For the text-containing cell, return its midpoint in (X, Y) coordinate format. 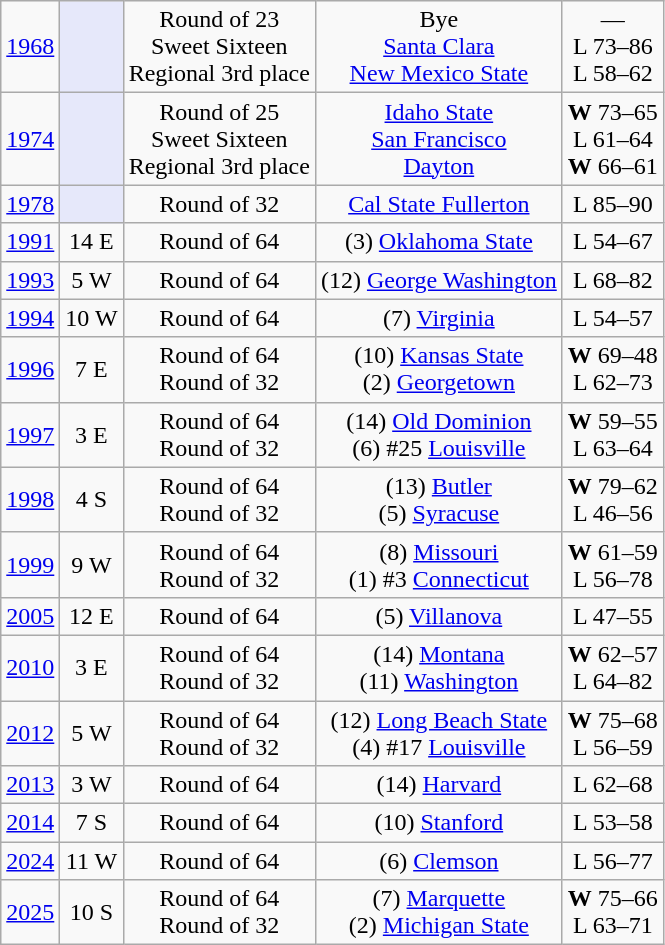
9 W (92, 564)
3 W (92, 785)
11 W (92, 861)
W 75–66L 63–71 (612, 912)
2013 (30, 785)
1999 (30, 564)
W 61–59L 56–78 (612, 564)
1997 (30, 434)
L 85–90 (612, 204)
W 59–55L 63–64 (612, 434)
L 56–77 (612, 861)
Round of 32 (219, 204)
(5) Villanova (438, 616)
(10) Kansas State(2) Georgetown (438, 370)
10 S (92, 912)
(10) Stanford (438, 823)
Round of 23Sweet SixteenRegional 3rd place (219, 47)
14 E (92, 242)
(12) George Washington (438, 280)
1968 (30, 47)
L 68–82 (612, 280)
2024 (30, 861)
12 E (92, 616)
W 79–62L 46–56 (612, 500)
Round of 25Sweet SixteenRegional 3rd place (219, 139)
(13) Butler(5) Syracuse (438, 500)
W 62–57L 64–82 (612, 668)
10 W (92, 318)
Idaho StateSan FranciscoDayton (438, 139)
1996 (30, 370)
(14) Harvard (438, 785)
2010 (30, 668)
(14) Montana(11) Washington (438, 668)
1993 (30, 280)
L 62–68 (612, 785)
1991 (30, 242)
(8) Missouri(1) #3 Connecticut (438, 564)
7 E (92, 370)
ByeSanta ClaraNew Mexico State (438, 47)
7 S (92, 823)
W 75–68L 56–59 (612, 732)
1974 (30, 139)
2005 (30, 616)
2012 (30, 732)
L 47–55 (612, 616)
4 S (92, 500)
W 73–65L 61–64W 66–61 (612, 139)
(3) Oklahoma State (438, 242)
(14) Old Dominion(6) #25 Louisville (438, 434)
1994 (30, 318)
2025 (30, 912)
1998 (30, 500)
L 54–57 (612, 318)
W 69–48L 62–73 (612, 370)
—L 73–86L 58–62 (612, 47)
2014 (30, 823)
(7) Marquette (2) Michigan State (438, 912)
L 54–67 (612, 242)
L 53–58 (612, 823)
(12) Long Beach State(4) #17 Louisville (438, 732)
1978 (30, 204)
Cal State Fullerton (438, 204)
(7) Virginia (438, 318)
(6) Clemson (438, 861)
